Pinpoint the cell where the given text exists, returning its [x, y] midpoint coordinate. 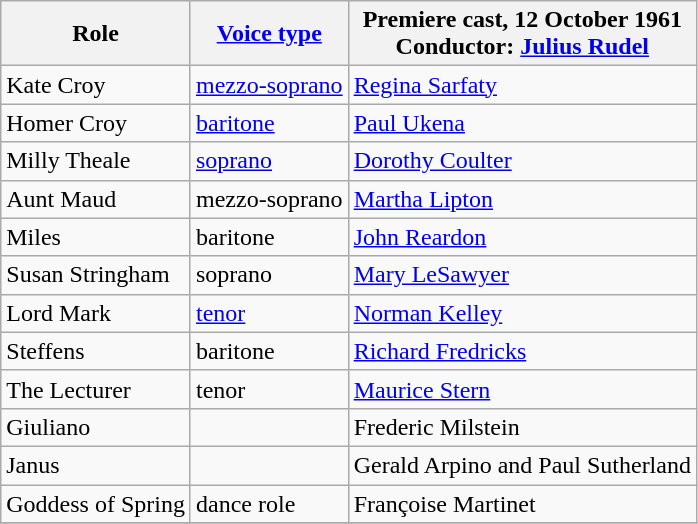
Richard Fredricks [522, 351]
Dorothy Coulter [522, 161]
Premiere cast, 12 October 1961Conductor: Julius Rudel [522, 34]
Susan Stringham [96, 275]
Gerald Arpino and Paul Sutherland [522, 465]
Maurice Stern [522, 389]
Kate Croy [96, 85]
Giuliano [96, 427]
Paul Ukena [522, 123]
Aunt Maud [96, 199]
The Lecturer [96, 389]
John Reardon [522, 237]
Mary LeSawyer [522, 275]
Martha Lipton [522, 199]
Steffens [96, 351]
dance role [269, 503]
Milly Theale [96, 161]
Norman Kelley [522, 313]
Françoise Martinet [522, 503]
Miles [96, 237]
Homer Croy [96, 123]
Role [96, 34]
Lord Mark [96, 313]
Goddess of Spring [96, 503]
Frederic Milstein [522, 427]
Janus [96, 465]
Regina Sarfaty [522, 85]
Voice type [269, 34]
